Return (x, y) of the center of cell containing provided text 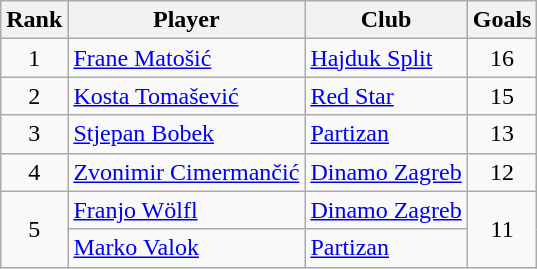
Goals (502, 20)
Zvonimir Cimermančić (186, 172)
11 (502, 229)
16 (502, 58)
Hajduk Split (386, 58)
4 (34, 172)
1 (34, 58)
Rank (34, 20)
15 (502, 96)
3 (34, 134)
Player (186, 20)
Franjo Wölfl (186, 210)
Frane Matošić (186, 58)
Marko Valok (186, 248)
Club (386, 20)
5 (34, 229)
12 (502, 172)
2 (34, 96)
Stjepan Bobek (186, 134)
13 (502, 134)
Kosta Tomašević (186, 96)
Red Star (386, 96)
